Return [x, y] of the center of cell containing provided text 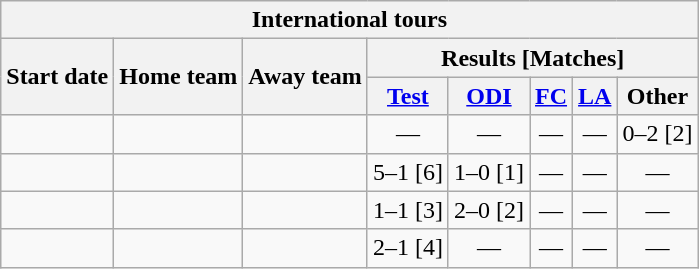
1–0 [1] [488, 172]
FC [552, 96]
ODI [488, 96]
0–2 [2] [658, 134]
2–0 [2] [488, 210]
International tours [350, 20]
Test [408, 96]
2–1 [4] [408, 248]
Results [Matches] [532, 58]
1–1 [3] [408, 210]
LA [595, 96]
Other [658, 96]
Away team [306, 77]
5–1 [6] [408, 172]
Home team [178, 77]
Start date [58, 77]
